Capture the cell that displays the provided text and extract its [x, y] central coordinate. 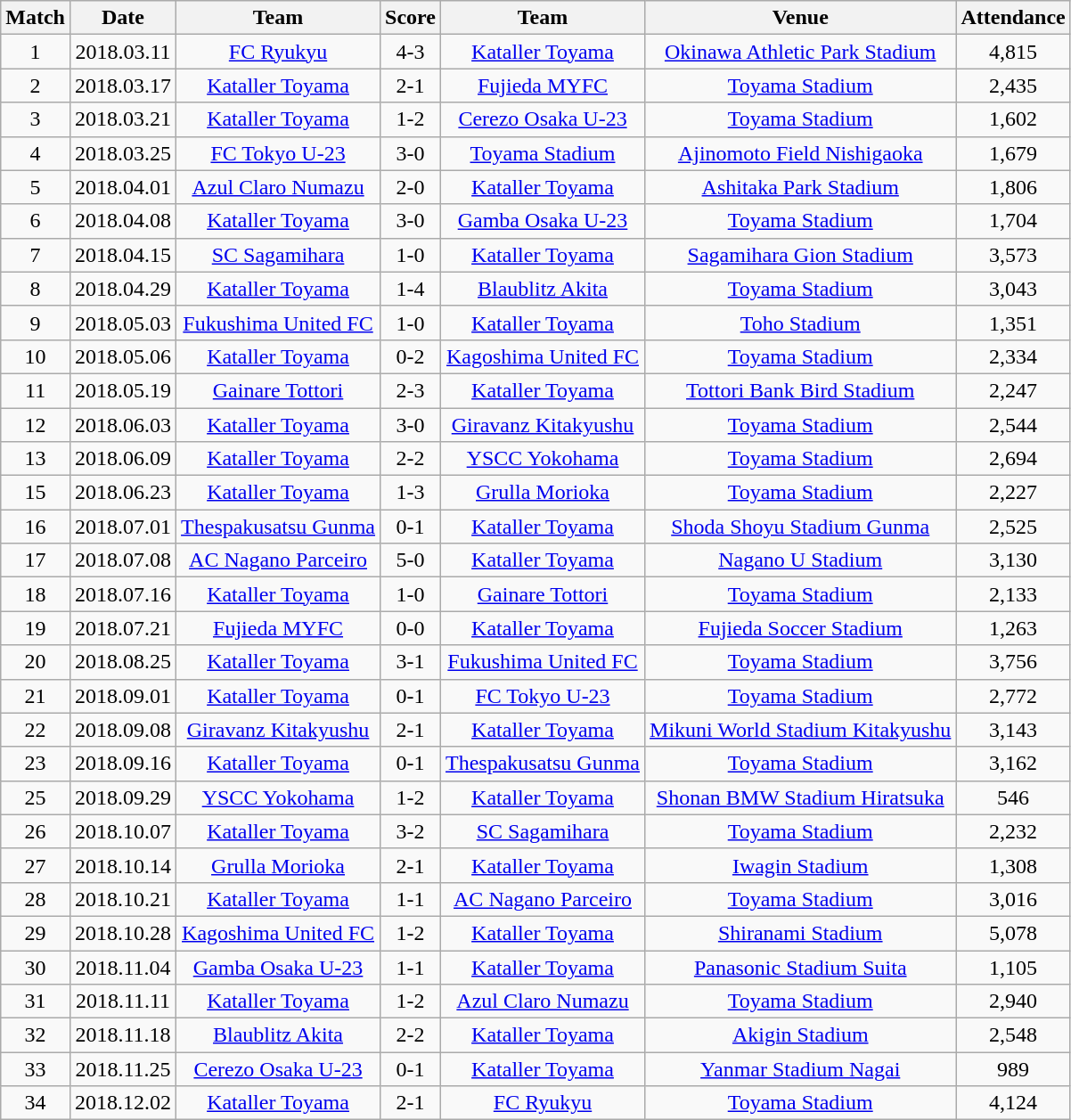
2018.06.03 [123, 425]
1,679 [1013, 153]
1-4 [411, 289]
2,694 [1013, 459]
10 [36, 356]
5-0 [411, 560]
1,308 [1013, 865]
3,162 [1013, 764]
9 [36, 323]
2,544 [1013, 425]
6 [36, 221]
2,247 [1013, 390]
Akigin Stadium [800, 1035]
989 [1013, 1069]
Shoda Shoyu Stadium Gunma [800, 527]
2018.03.17 [123, 86]
32 [36, 1035]
11 [36, 390]
Panasonic Stadium Suita [800, 967]
Ajinomoto Field Nishigaoka [800, 153]
2018.04.29 [123, 289]
2018.11.18 [123, 1035]
Yanmar Stadium Nagai [800, 1069]
7 [36, 255]
1-3 [411, 493]
2018.11.25 [123, 1069]
1,602 [1013, 119]
33 [36, 1069]
Fujieda Soccer Stadium [800, 628]
Score [411, 18]
1,263 [1013, 628]
Mikuni World Stadium Kitakyushu [800, 730]
2,940 [1013, 1001]
Ashitaka Park Stadium [800, 187]
2018.10.07 [123, 831]
Sagamihara Gion Stadium [800, 255]
2,133 [1013, 594]
2,227 [1013, 493]
Okinawa Athletic Park Stadium [800, 52]
30 [36, 967]
3,130 [1013, 560]
Match [36, 18]
Iwagin Stadium [800, 865]
2018.09.01 [123, 696]
2-0 [411, 187]
0-0 [411, 628]
2018.03.21 [123, 119]
2018.04.08 [123, 221]
2018.04.01 [123, 187]
19 [36, 628]
2018.11.04 [123, 967]
25 [36, 797]
2,772 [1013, 696]
2018.07.21 [123, 628]
2018.12.02 [123, 1103]
Attendance [1013, 18]
3,043 [1013, 289]
4,815 [1013, 52]
28 [36, 899]
15 [36, 493]
22 [36, 730]
1,806 [1013, 187]
3,573 [1013, 255]
Venue [800, 18]
1,351 [1013, 323]
Toho Stadium [800, 323]
5,078 [1013, 933]
Date [123, 18]
2018.05.19 [123, 390]
2018.06.23 [123, 493]
13 [36, 459]
2,334 [1013, 356]
3,016 [1013, 899]
2 [36, 86]
16 [36, 527]
2018.09.16 [123, 764]
2018.10.14 [123, 865]
20 [36, 662]
1 [36, 52]
1,105 [1013, 967]
5 [36, 187]
2018.03.25 [123, 153]
2018.03.11 [123, 52]
29 [36, 933]
4-3 [411, 52]
2018.05.06 [123, 356]
2018.11.11 [123, 1001]
2,435 [1013, 86]
2018.10.28 [123, 933]
2,525 [1013, 527]
1,704 [1013, 221]
2018.06.09 [123, 459]
2018.10.21 [123, 899]
2018.09.08 [123, 730]
2018.09.29 [123, 797]
23 [36, 764]
0-2 [411, 356]
3-2 [411, 831]
2-3 [411, 390]
17 [36, 560]
546 [1013, 797]
2018.07.08 [123, 560]
2,548 [1013, 1035]
2018.07.01 [123, 527]
8 [36, 289]
Shonan BMW Stadium Hiratsuka [800, 797]
18 [36, 594]
2,232 [1013, 831]
27 [36, 865]
4 [36, 153]
Shiranami Stadium [800, 933]
3,756 [1013, 662]
2018.05.03 [123, 323]
2018.04.15 [123, 255]
3-1 [411, 662]
3 [36, 119]
34 [36, 1103]
Nagano U Stadium [800, 560]
3,143 [1013, 730]
4,124 [1013, 1103]
12 [36, 425]
21 [36, 696]
2018.08.25 [123, 662]
26 [36, 831]
Tottori Bank Bird Stadium [800, 390]
31 [36, 1001]
2018.07.16 [123, 594]
